Extract the (X, Y) coordinate from the center of the cell holding the provided text.  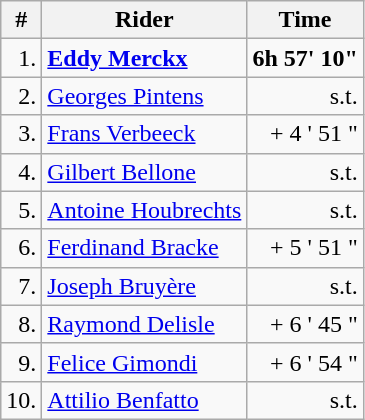
3. (22, 134)
9. (22, 362)
+ 4 ' 51 " (305, 134)
Rider (144, 20)
Joseph Bruyère (144, 286)
8. (22, 324)
Gilbert Bellone (144, 172)
Georges Pintens (144, 96)
2. (22, 96)
Eddy Merckx (144, 58)
Ferdinand Bracke (144, 248)
Time (305, 20)
7. (22, 286)
5. (22, 210)
6. (22, 248)
Attilio Benfatto (144, 400)
Raymond Delisle (144, 324)
10. (22, 400)
Felice Gimondi (144, 362)
1. (22, 58)
Frans Verbeeck (144, 134)
# (22, 20)
+ 5 ' 51 " (305, 248)
6h 57' 10" (305, 58)
4. (22, 172)
+ 6 ' 54 " (305, 362)
Antoine Houbrechts (144, 210)
+ 6 ' 45 " (305, 324)
